For the text-containing cell, return its midpoint in (x, y) coordinate format. 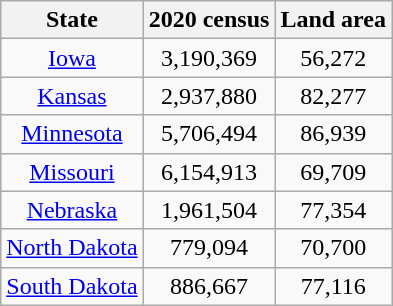
Iowa (72, 58)
Minnesota (72, 134)
86,939 (334, 134)
Land area (334, 20)
69,709 (334, 172)
779,094 (209, 248)
2,937,880 (209, 96)
886,667 (209, 286)
6,154,913 (209, 172)
77,116 (334, 286)
70,700 (334, 248)
Missouri (72, 172)
3,190,369 (209, 58)
1,961,504 (209, 210)
Kansas (72, 96)
56,272 (334, 58)
North Dakota (72, 248)
State (72, 20)
77,354 (334, 210)
Nebraska (72, 210)
5,706,494 (209, 134)
2020 census (209, 20)
82,277 (334, 96)
South Dakota (72, 286)
